Return the (X, Y) coordinate for the center point of the cell that contains the specified text.  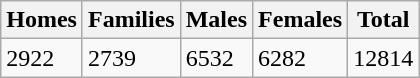
2739 (131, 58)
6532 (216, 58)
6282 (300, 58)
2922 (42, 58)
Males (216, 20)
Homes (42, 20)
12814 (384, 58)
Families (131, 20)
Females (300, 20)
Total (384, 20)
